Return [x, y] of the center of cell containing provided text 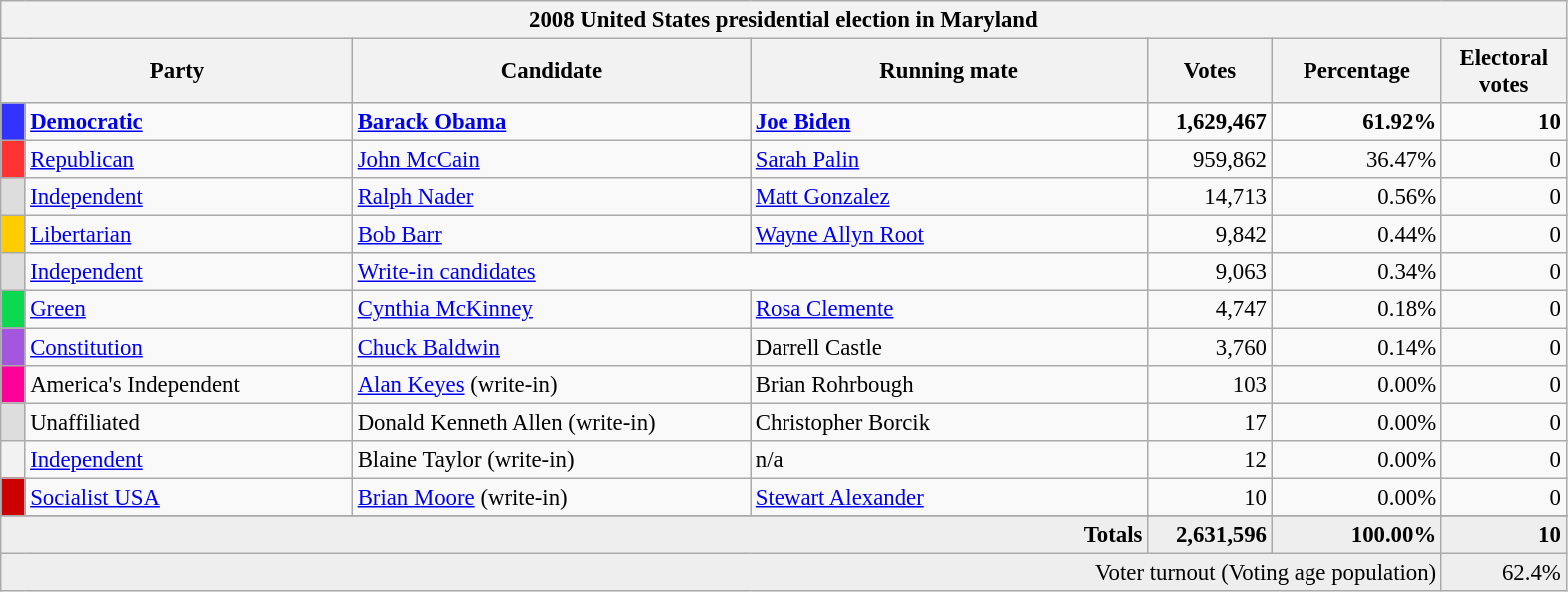
Voter turnout (Voting age population) [722, 572]
Libertarian [189, 235]
n/a [949, 459]
Write-in candidates [750, 273]
Barack Obama [551, 122]
Democratic [189, 122]
Votes [1210, 72]
Constitution [189, 347]
Christopher Borcik [949, 422]
Matt Gonzalez [949, 197]
3,760 [1210, 347]
Running mate [949, 72]
17 [1210, 422]
Unaffiliated [189, 422]
Green [189, 309]
4,747 [1210, 309]
Brian Rohrbough [949, 384]
Chuck Baldwin [551, 347]
0.56% [1356, 197]
2008 United States presidential election in Maryland [784, 20]
Joe Biden [949, 122]
Sarah Palin [949, 160]
Blaine Taylor (write-in) [551, 459]
12 [1210, 459]
2,631,596 [1210, 535]
America's Independent [189, 384]
36.47% [1356, 160]
Darrell Castle [949, 347]
1,629,467 [1210, 122]
Republican [189, 160]
Totals [575, 535]
959,862 [1210, 160]
Candidate [551, 72]
100.00% [1356, 535]
Socialist USA [189, 497]
Ralph Nader [551, 197]
Donald Kenneth Allen (write-in) [551, 422]
Cynthia McKinney [551, 309]
103 [1210, 384]
0.18% [1356, 309]
Stewart Alexander [949, 497]
John McCain [551, 160]
Bob Barr [551, 235]
Percentage [1356, 72]
Electoral votes [1503, 72]
Rosa Clemente [949, 309]
0.14% [1356, 347]
9,842 [1210, 235]
0.44% [1356, 235]
Party [178, 72]
62.4% [1503, 572]
Brian Moore (write-in) [551, 497]
9,063 [1210, 273]
Alan Keyes (write-in) [551, 384]
0.34% [1356, 273]
Wayne Allyn Root [949, 235]
61.92% [1356, 122]
14,713 [1210, 197]
